Return [x, y] of the center of cell containing provided text 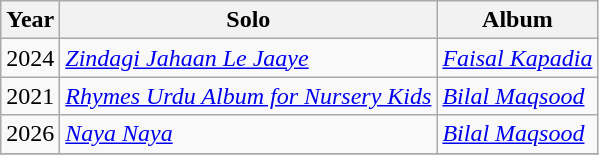
Year [30, 20]
2024 [30, 58]
2026 [30, 134]
Zindagi Jahaan Le Jaaye [248, 58]
Solo [248, 20]
2021 [30, 96]
Album [518, 20]
Naya Naya [248, 134]
Rhymes Urdu Album for Nursery Kids [248, 96]
Faisal Kapadia [518, 58]
